Capture the cell that displays the provided text and extract its [x, y] central coordinate. 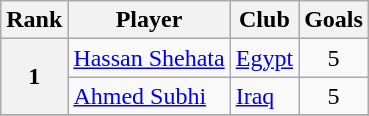
Hassan Shehata [149, 58]
Goals [334, 20]
Club [264, 20]
1 [34, 77]
Ahmed Subhi [149, 96]
Player [149, 20]
Iraq [264, 96]
Rank [34, 20]
Egypt [264, 58]
